Search for the cell housing the specified text and yield its [x, y] center coordinate. 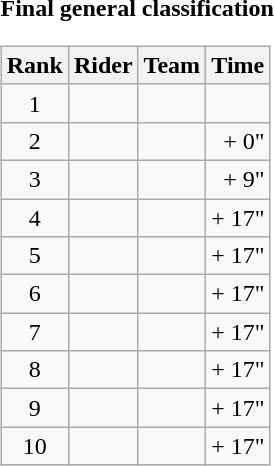
Rider [103, 65]
8 [34, 370]
+ 0" [238, 141]
Time [238, 65]
7 [34, 332]
9 [34, 408]
Team [172, 65]
2 [34, 141]
6 [34, 294]
+ 9" [238, 179]
5 [34, 256]
10 [34, 446]
4 [34, 217]
1 [34, 103]
3 [34, 179]
Rank [34, 65]
